Pinpoint the cell where the given text exists, returning its [x, y] midpoint coordinate. 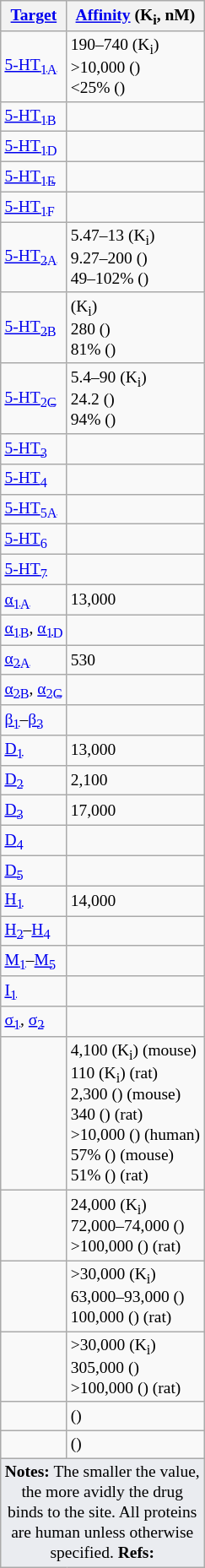
D1 [34, 751]
β1–β3 [34, 720]
I1 [34, 991]
D4 [34, 841]
D5 [34, 871]
H2–H4 [34, 931]
σ1, σ2 [34, 1022]
5-HT3 [34, 449]
5-HT7 [34, 569]
17,000 [135, 811]
5.47–13 (Ki)9.27–200 ()49–102% () [135, 258]
5-HT2C [34, 399]
Target [34, 16]
Notes: The smaller the value, the more avidly the drug binds to the site. All proteins are human unless otherwise specified. Refs: [103, 1513]
14,000 [135, 901]
5-HT1D [34, 147]
5-HT1A [34, 66]
>30,000 (Ki)63,000–93,000 ()100,000 () (rat) [135, 1296]
5-HT4 [34, 479]
H1 [34, 901]
D2 [34, 780]
5-HT5A [34, 509]
24,000 (Ki)72,000–74,000 ()>100,000 () (rat) [135, 1225]
Affinity (Ki, nM) [135, 16]
5.4–90 (Ki)24.2 ()94% () [135, 399]
D3 [34, 811]
α2A [34, 660]
5-HT1F [34, 207]
>30,000 (Ki)305,000 ()>100,000 () (rat) [135, 1367]
5-HT2B [34, 328]
4,100 (Ki) (mouse)110 (Ki) (rat)2,300 () (mouse)340 () (rat)>10,000 () (human)57% () (mouse)51% () (rat) [135, 1113]
5-HT1E [34, 176]
5-HT1B [34, 117]
2,100 [135, 780]
M1–M5 [34, 961]
α1A [34, 600]
α2B, α2C [34, 690]
α1B, α1D [34, 630]
5-HT2A [34, 258]
(Ki)280 ()81% () [135, 328]
190–740 (Ki)>10,000 ()<25% () [135, 66]
5-HT6 [34, 540]
530 [135, 660]
